Identify which cell holds the provided text, then report its (X, Y) central coordinate. 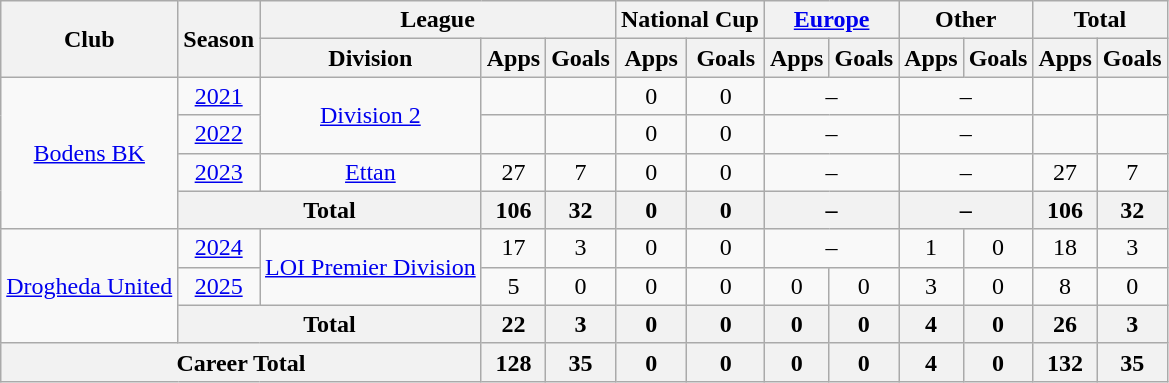
Ettan (371, 172)
8 (1065, 286)
2021 (219, 96)
Career Total (241, 362)
132 (1065, 362)
26 (1065, 324)
Bodens BK (90, 153)
Club (90, 39)
Drogheda United (90, 286)
22 (513, 324)
128 (513, 362)
Other (966, 20)
17 (513, 248)
1 (931, 248)
Division (371, 58)
League (438, 20)
18 (1065, 248)
Season (219, 39)
LOI Premier Division (371, 267)
2023 (219, 172)
National Cup (690, 20)
2025 (219, 286)
Division 2 (371, 115)
Europe (832, 20)
2024 (219, 248)
2022 (219, 134)
5 (513, 286)
